For the text-containing cell, return its midpoint in [X, Y] coordinate format. 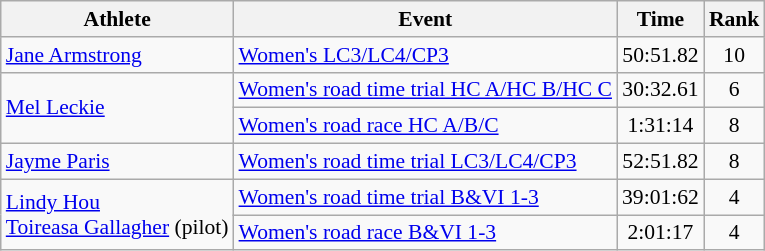
1:31:14 [660, 126]
Event [426, 19]
2:01:17 [660, 233]
Jayme Paris [118, 162]
Time [660, 19]
30:32.61 [660, 90]
Athlete [118, 19]
Women's road race B&VI 1-3 [426, 233]
Women's road time trial B&VI 1-3 [426, 197]
39:01:62 [660, 197]
Women's road time trial HC A/HC B/HC C [426, 90]
Mel Leckie [118, 108]
Rank [734, 19]
52:51.82 [660, 162]
Women's road time trial LC3/LC4/CP3 [426, 162]
Women's road race HC A/B/C [426, 126]
Lindy Hou Toireasa Gallagher (pilot) [118, 214]
Jane Armstrong [118, 55]
Women's LC3/LC4/CP3 [426, 55]
50:51.82 [660, 55]
6 [734, 90]
10 [734, 55]
